Locate the cell with the specified text and output its (x, y) center coordinate. 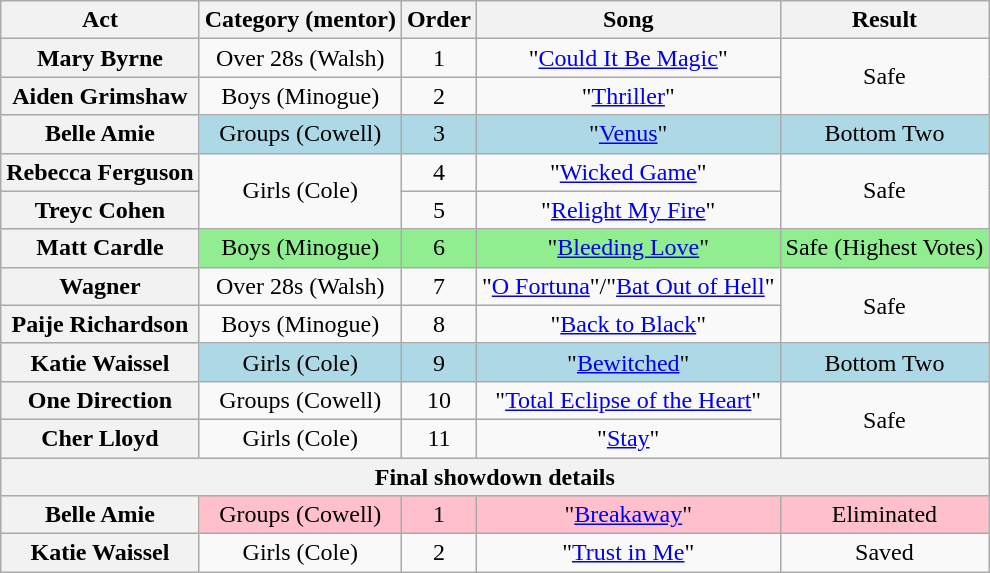
Eliminated (884, 515)
Wagner (100, 286)
9 (438, 362)
Aiden Grimshaw (100, 96)
"Stay" (628, 438)
Cher Lloyd (100, 438)
"Bewitched" (628, 362)
Safe (Highest Votes) (884, 248)
"O Fortuna"/"Bat Out of Hell" (628, 286)
Result (884, 20)
7 (438, 286)
"Relight My Fire" (628, 210)
Treyc Cohen (100, 210)
"Wicked Game" (628, 172)
Category (mentor) (300, 20)
4 (438, 172)
Saved (884, 553)
Song (628, 20)
3 (438, 134)
"Thriller" (628, 96)
"Back to Black" (628, 324)
11 (438, 438)
"Venus" (628, 134)
Rebecca Ferguson (100, 172)
Matt Cardle (100, 248)
"Total Eclipse of the Heart" (628, 400)
5 (438, 210)
"Breakaway" (628, 515)
Act (100, 20)
8 (438, 324)
"Bleeding Love" (628, 248)
One Direction (100, 400)
"Trust in Me" (628, 553)
10 (438, 400)
Order (438, 20)
6 (438, 248)
Mary Byrne (100, 58)
Paije Richardson (100, 324)
"Could It Be Magic" (628, 58)
Final showdown details (495, 477)
